Output the [X, Y] coordinate of the center of the cell containing the given text.  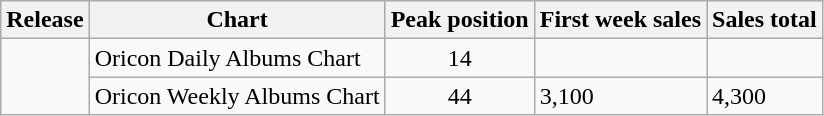
3,100 [620, 96]
4,300 [765, 96]
Oricon Daily Albums Chart [237, 58]
Oricon Weekly Albums Chart [237, 96]
14 [460, 58]
Peak position [460, 20]
Sales total [765, 20]
Chart [237, 20]
44 [460, 96]
First week sales [620, 20]
Release [45, 20]
